Capture the cell that displays the provided text and extract its (X, Y) central coordinate. 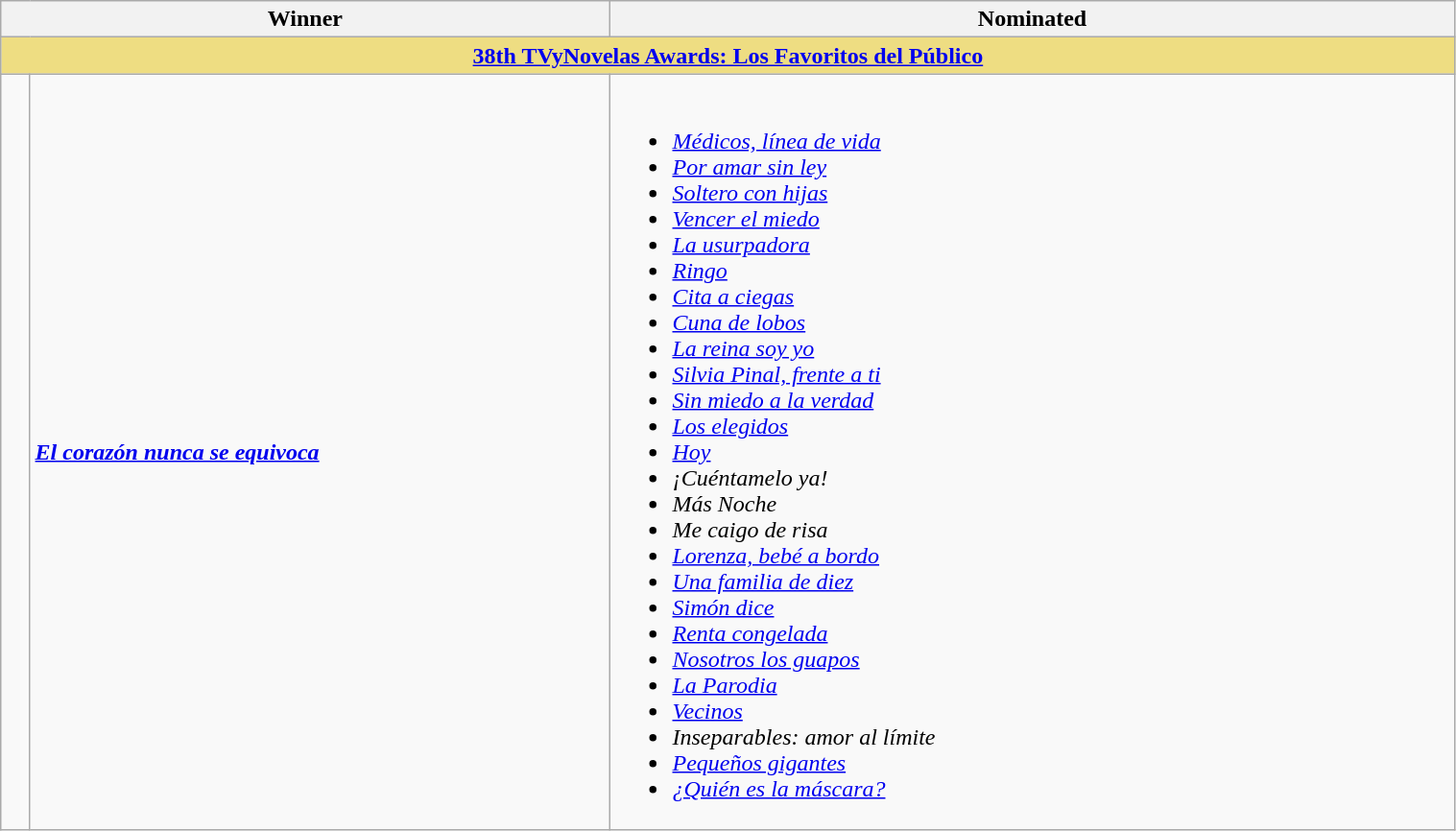
38th TVyNovelas Awards: Los Favoritos del Público (728, 56)
Winner (305, 19)
El corazón nunca se equivoca (320, 452)
Nominated (1033, 19)
